Capture the cell that displays the provided text and extract its (X, Y) central coordinate. 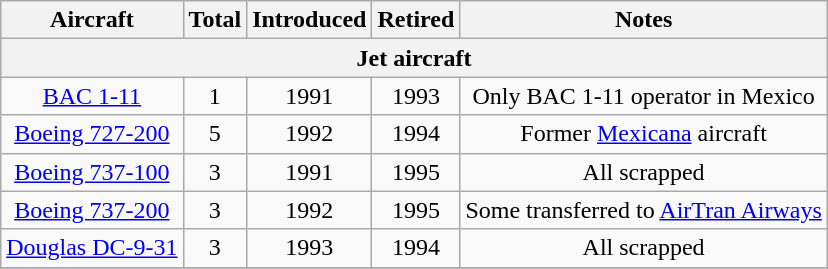
Total (215, 20)
Retired (416, 20)
Introduced (310, 20)
5 (215, 134)
1 (215, 96)
Douglas DC-9-31 (92, 248)
Boeing 727-200 (92, 134)
BAC 1-11 (92, 96)
Some transferred to AirTran Airways (644, 210)
Only BAC 1-11 operator in Mexico (644, 96)
Aircraft (92, 20)
Former Mexicana aircraft (644, 134)
Boeing 737-200 (92, 210)
Boeing 737-100 (92, 172)
Notes (644, 20)
Jet aircraft (414, 58)
